Search for the cell housing the specified text and yield its [X, Y] center coordinate. 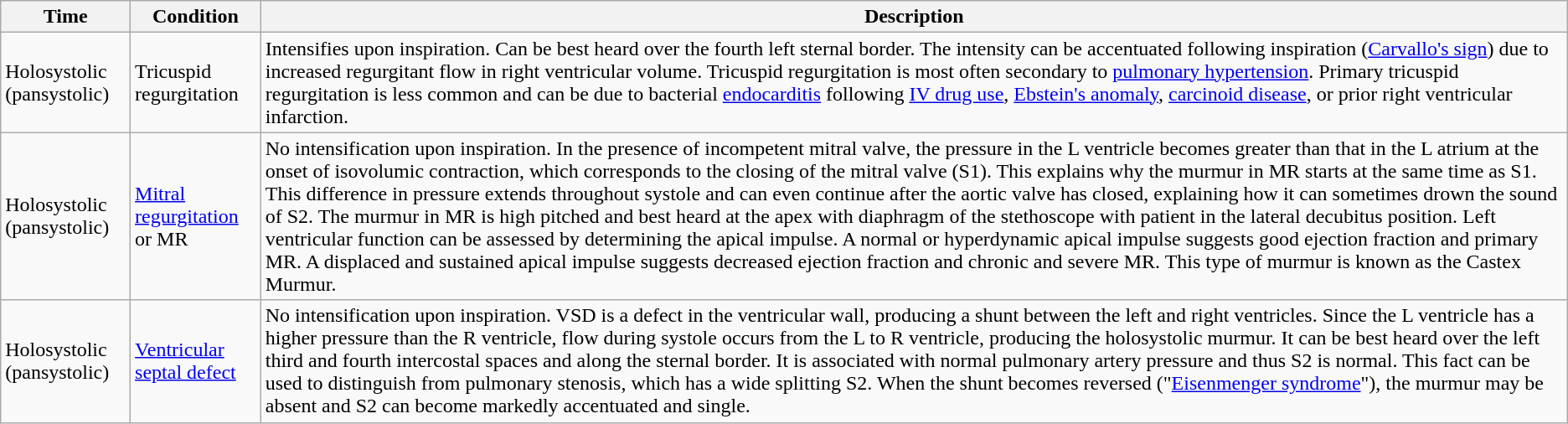
Description [914, 17]
Time [65, 17]
Ventricular septal defect [196, 361]
Mitral regurgitation or MR [196, 216]
Tricuspid regurgitation [196, 82]
Condition [196, 17]
